Search for the cell housing the specified text and yield its (x, y) center coordinate. 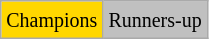
Champions (52, 20)
Runners-up (155, 20)
